Detect which cell encompasses the target text, then output its [x, y] center coordinate. 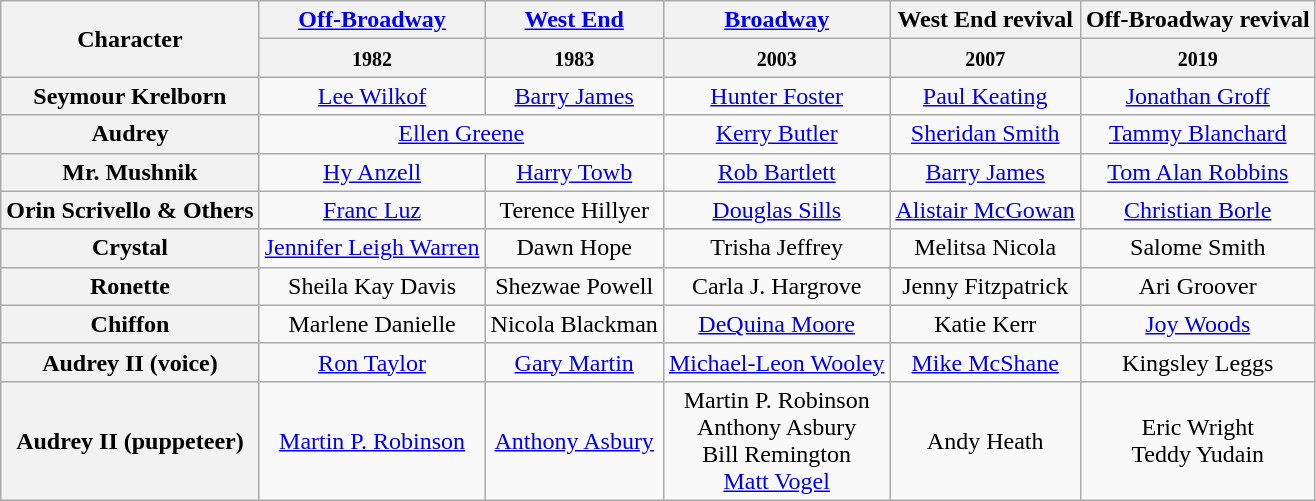
Off-Broadway revival [1198, 20]
Ellen Greene [461, 134]
Katie Kerr [985, 324]
Kerry Butler [776, 134]
Crystal [130, 248]
Ron Taylor [372, 362]
Terence Hillyer [574, 210]
Jennifer Leigh Warren [372, 248]
Chiffon [130, 324]
Trisha Jeffrey [776, 248]
Alistair McGowan [985, 210]
DeQuina Moore [776, 324]
Michael-Leon Wooley [776, 362]
Harry Towb [574, 172]
West End revival [985, 20]
Character [130, 39]
Shezwae Powell [574, 286]
Mr. Mushnik [130, 172]
Orin Scrivello & Others [130, 210]
Sheila Kay Davis [372, 286]
Salome Smith [1198, 248]
Tammy Blanchard [1198, 134]
Nicola Blackman [574, 324]
Jenny Fitzpatrick [985, 286]
Rob Bartlett [776, 172]
Sheridan Smith [985, 134]
Lee Wilkof [372, 96]
2007 [985, 58]
Broadway [776, 20]
Seymour Krelborn [130, 96]
Carla J. Hargrove [776, 286]
Melitsa Nicola [985, 248]
Joy Woods [1198, 324]
Martin P. RobinsonAnthony AsburyBill RemingtonMatt Vogel [776, 440]
Anthony Asbury [574, 440]
Kingsley Leggs [1198, 362]
Hy Anzell [372, 172]
Marlene Danielle [372, 324]
Mike McShane [985, 362]
Audrey [130, 134]
2019 [1198, 58]
Ronette [130, 286]
Andy Heath [985, 440]
Gary Martin [574, 362]
Tom Alan Robbins [1198, 172]
West End [574, 20]
1982 [372, 58]
Christian Borle [1198, 210]
Audrey II (puppeteer) [130, 440]
Dawn Hope [574, 248]
Douglas Sills [776, 210]
Hunter Foster [776, 96]
1983 [574, 58]
Franc Luz [372, 210]
Off-Broadway [372, 20]
2003 [776, 58]
Ari Groover [1198, 286]
Audrey II (voice) [130, 362]
Paul Keating [985, 96]
Eric Wright Teddy Yudain [1198, 440]
Martin P. Robinson [372, 440]
Jonathan Groff [1198, 96]
